Return [x, y] of the center of cell containing provided text 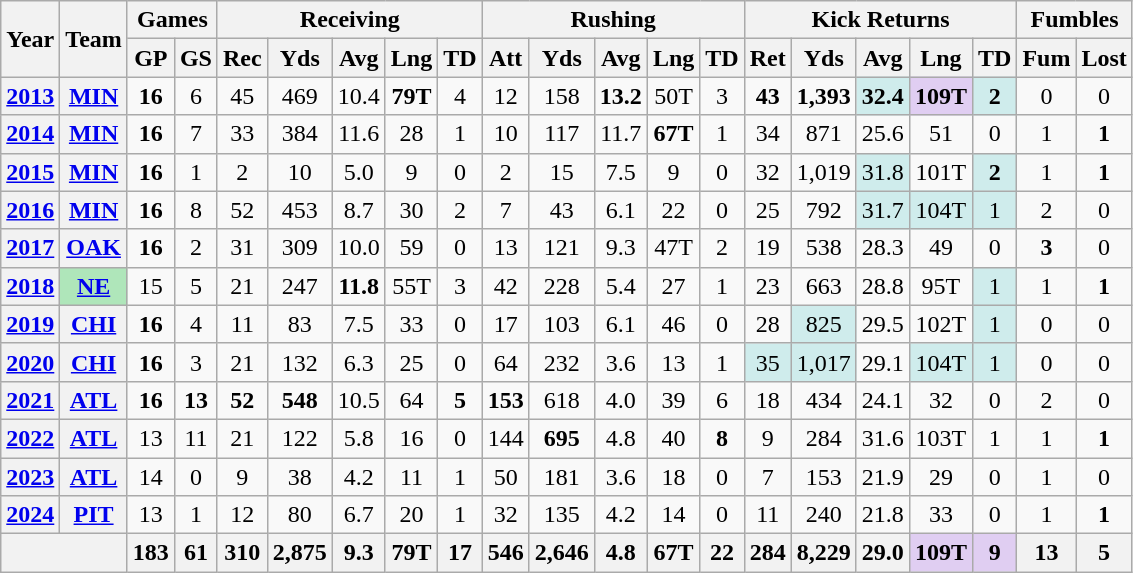
183 [150, 553]
1,393 [824, 96]
825 [824, 324]
2022 [30, 438]
42 [506, 286]
39 [673, 400]
2020 [30, 362]
21.8 [882, 515]
27 [673, 286]
11.8 [358, 286]
132 [300, 362]
6.7 [358, 515]
49 [940, 248]
2014 [30, 134]
Att [506, 58]
2015 [30, 172]
29.1 [882, 362]
1,017 [824, 362]
34 [768, 134]
35 [768, 362]
2024 [30, 515]
10.0 [358, 248]
6.3 [358, 362]
46 [673, 324]
10.5 [358, 400]
117 [562, 134]
31 [242, 248]
29.5 [882, 324]
55T [411, 286]
695 [562, 438]
GS [196, 58]
Fum [1046, 58]
28.8 [882, 286]
309 [300, 248]
2019 [30, 324]
29.0 [882, 553]
2023 [30, 477]
83 [300, 324]
181 [562, 477]
618 [562, 400]
Receiving [350, 20]
31.8 [882, 172]
158 [562, 96]
Lost [1104, 58]
232 [562, 362]
310 [242, 553]
Kick Returns [880, 20]
Games [172, 20]
11.7 [620, 134]
59 [411, 248]
384 [300, 134]
102T [940, 324]
871 [824, 134]
13.2 [620, 96]
121 [562, 248]
5.4 [620, 286]
2,646 [562, 553]
5.0 [358, 172]
20 [411, 515]
80 [300, 515]
Team [94, 39]
24.1 [882, 400]
434 [824, 400]
135 [562, 515]
247 [300, 286]
11.6 [358, 134]
2013 [30, 96]
GP [150, 58]
2017 [30, 248]
21.9 [882, 477]
10.4 [358, 96]
50T [673, 96]
45 [242, 96]
101T [940, 172]
Rushing [613, 20]
2016 [30, 210]
31.6 [882, 438]
Rec [242, 58]
NE [94, 286]
4.0 [620, 400]
103 [562, 324]
2021 [30, 400]
95T [940, 286]
8,229 [824, 553]
OAK [94, 248]
30 [411, 210]
8.7 [358, 210]
663 [824, 286]
29 [940, 477]
28.3 [882, 248]
1,019 [824, 172]
31.7 [882, 210]
546 [506, 553]
548 [300, 400]
453 [300, 210]
469 [300, 96]
61 [196, 553]
122 [300, 438]
25.6 [882, 134]
103T [940, 438]
240 [824, 515]
40 [673, 438]
Ret [768, 58]
38 [300, 477]
PIT [94, 515]
19 [768, 248]
Fumbles [1074, 20]
228 [562, 286]
50 [506, 477]
538 [824, 248]
47T [673, 248]
2018 [30, 286]
5.8 [358, 438]
51 [940, 134]
792 [824, 210]
144 [506, 438]
23 [768, 286]
2,875 [300, 553]
32.4 [882, 96]
Year [30, 39]
